For the text-containing cell, return its midpoint in [x, y] coordinate format. 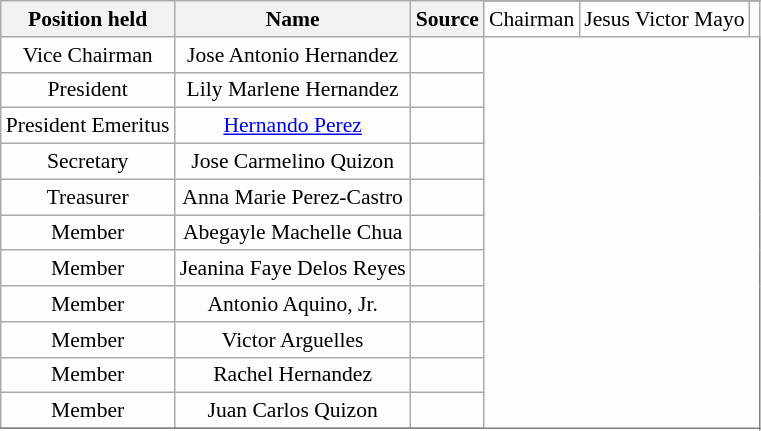
Position held [88, 19]
Jose Antonio Hernandez [293, 55]
Source [448, 19]
Hernando Perez [293, 126]
Chairman [532, 19]
Abegayle Machelle Chua [293, 233]
Victor Arguelles [293, 340]
Treasurer [88, 197]
Name [293, 19]
Jose Carmelino Quizon [293, 162]
Anna Marie Perez-Castro [293, 197]
President [88, 90]
Jesus Victor Mayo [664, 19]
Vice Chairman [88, 55]
Jeanina Faye Delos Reyes [293, 269]
Juan Carlos Quizon [293, 411]
Rachel Hernandez [293, 375]
Lily Marlene Hernandez [293, 90]
Secretary [88, 162]
Antonio Aquino, Jr. [293, 304]
President Emeritus [88, 126]
